From the cell containing the given text, extract its center point as (x, y) coordinate. 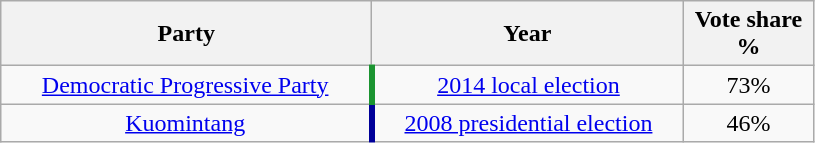
Kuomintang (186, 123)
73% (748, 85)
2014 local election (528, 85)
Year (528, 34)
Democratic Progressive Party (186, 85)
Vote share % (748, 34)
Party (186, 34)
2008 presidential election (528, 123)
46% (748, 123)
